Find where the given text appears and provide that cell's center as (x, y) coordinate. 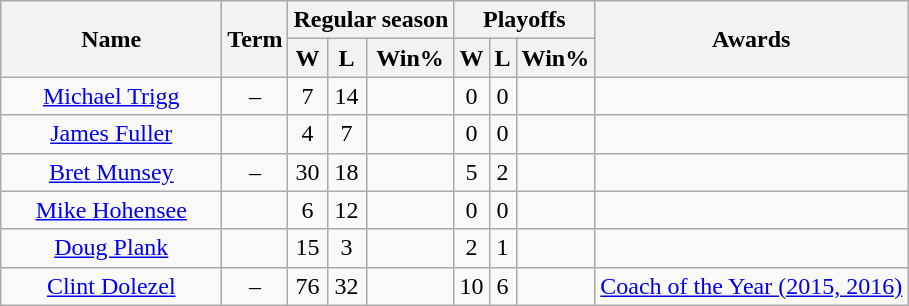
3 (346, 248)
Regular season (371, 20)
Doug Plank (112, 248)
12 (346, 210)
30 (308, 172)
Mike Hohensee (112, 210)
32 (346, 286)
10 (472, 286)
Playoffs (524, 20)
Term (255, 39)
4 (308, 134)
1 (502, 248)
14 (346, 96)
Clint Dolezel (112, 286)
Awards (752, 39)
5 (472, 172)
Michael Trigg (112, 96)
James Fuller (112, 134)
Name (112, 39)
Coach of the Year (2015, 2016) (752, 286)
76 (308, 286)
18 (346, 172)
Bret Munsey (112, 172)
15 (308, 248)
